Return the (x, y) coordinate for the center point of the cell that contains the specified text.  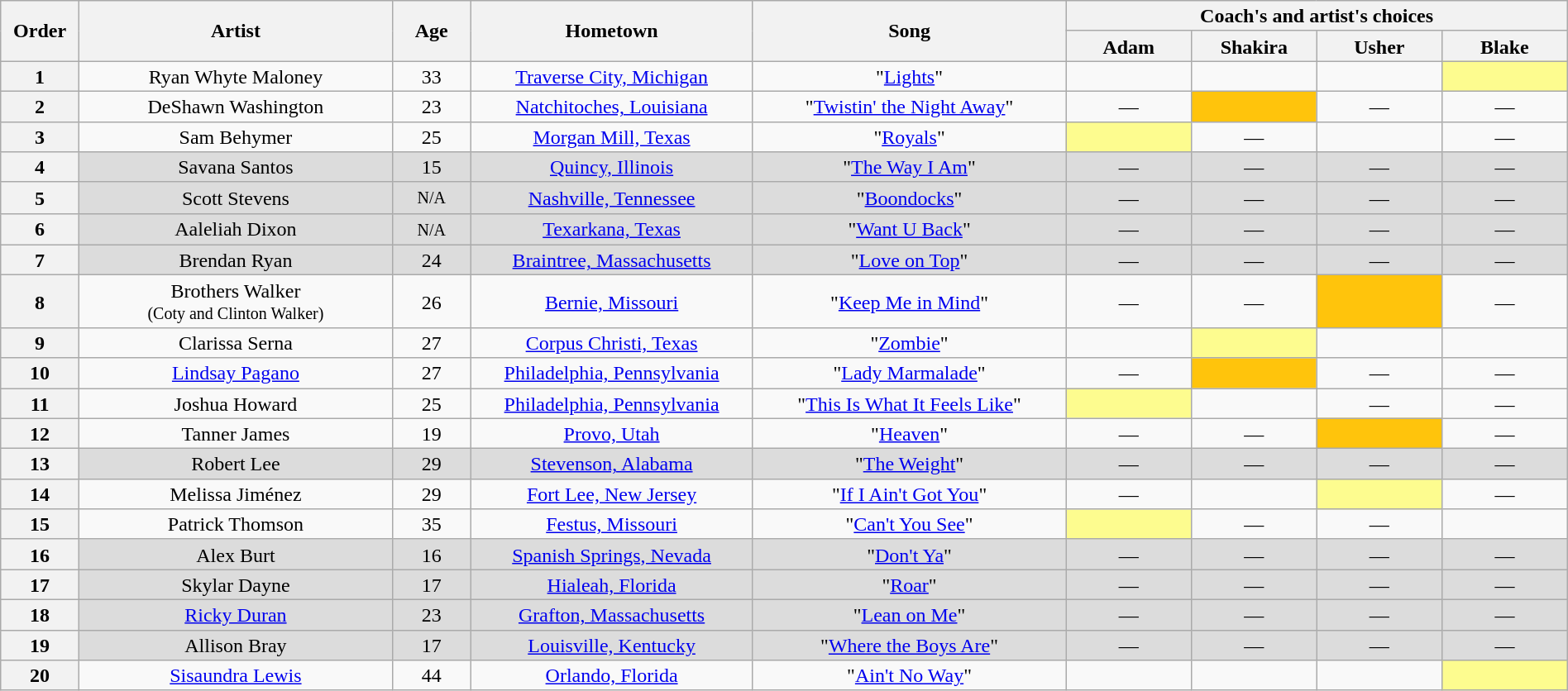
Brothers Walker (Coty and Clinton Walker) (235, 302)
Order (40, 31)
Sisaundra Lewis (235, 676)
Usher (1379, 46)
Natchitoches, Louisiana (612, 106)
24 (432, 260)
Scott Stevens (235, 198)
Brendan Ryan (235, 260)
Patrick Thomson (235, 524)
"Can't You See" (910, 524)
Robert Lee (235, 465)
Hialeah, Florida (612, 585)
5 (40, 198)
12 (40, 433)
"This Is What It Feels Like" (910, 403)
Skylar Dayne (235, 585)
4 (40, 167)
26 (432, 302)
Traverse City, Michigan (612, 76)
"Heaven" (910, 433)
Provo, Utah (612, 433)
Bernie, Missouri (612, 302)
"Want U Back" (910, 229)
9 (40, 342)
Song (910, 31)
13 (40, 465)
"Boondocks" (910, 198)
"Don't Ya" (910, 554)
Adam (1129, 46)
Braintree, Massachusetts (612, 260)
"Royals" (910, 137)
"If I Ain't Got You" (910, 494)
Tanner James (235, 433)
Morgan Mill, Texas (612, 137)
14 (40, 494)
"The Weight" (910, 465)
Fort Lee, New Jersey (612, 494)
Quincy, Illinois (612, 167)
Texarkana, Texas (612, 229)
Clarissa Serna (235, 342)
3 (40, 137)
"Zombie" (910, 342)
33 (432, 76)
Corpus Christi, Texas (612, 342)
"Keep Me in Mind" (910, 302)
"Love on Top" (910, 260)
Lindsay Pagano (235, 374)
1 (40, 76)
Louisville, Kentucky (612, 645)
"Where the Boys Are" (910, 645)
Orlando, Florida (612, 676)
"The Way I Am" (910, 167)
Spanish Springs, Nevada (612, 554)
Festus, Missouri (612, 524)
Shakira (1255, 46)
Age (432, 31)
Ryan Whyte Maloney (235, 76)
Artist (235, 31)
Alex Burt (235, 554)
"Roar" (910, 585)
Allison Bray (235, 645)
Blake (1505, 46)
"Lady Marmalade" (910, 374)
11 (40, 403)
Stevenson, Alabama (612, 465)
6 (40, 229)
Grafton, Massachusetts (612, 615)
"Lean on Me" (910, 615)
35 (432, 524)
Coach's and artist's choices (1317, 17)
10 (40, 374)
20 (40, 676)
Joshua Howard (235, 403)
Hometown (612, 31)
18 (40, 615)
"Ain't No Way" (910, 676)
"Twistin' the Night Away" (910, 106)
Ricky Duran (235, 615)
2 (40, 106)
Savana Santos (235, 167)
8 (40, 302)
7 (40, 260)
DeShawn Washington (235, 106)
Melissa Jiménez (235, 494)
Sam Behymer (235, 137)
"Lights" (910, 76)
44 (432, 676)
Nashville, Tennessee (612, 198)
Aaleliah Dixon (235, 229)
